Detect which cell encompasses the target text, then output its (x, y) center coordinate. 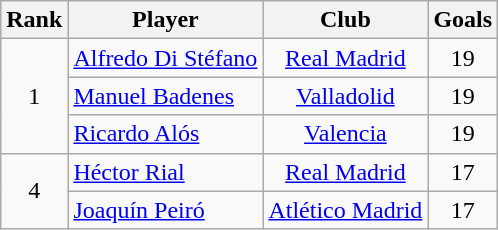
Valencia (346, 134)
4 (34, 191)
Atlético Madrid (346, 210)
Alfredo Di Stéfano (166, 58)
1 (34, 96)
Manuel Badenes (166, 96)
Player (166, 20)
Rank (34, 20)
Joaquín Peiró (166, 210)
Club (346, 20)
Goals (463, 20)
Héctor Rial (166, 172)
Valladolid (346, 96)
Ricardo Alós (166, 134)
